Output the (x, y) coordinate of the center of the cell containing the given text.  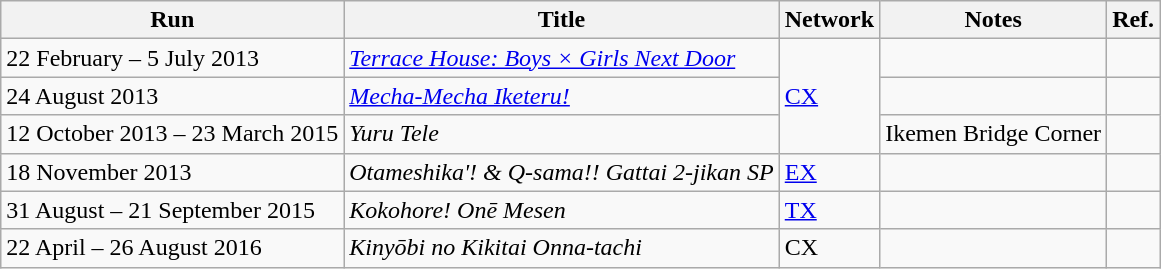
Kokohore! Onē Mesen (562, 210)
22 April – 26 August 2016 (172, 248)
Run (172, 20)
EX (829, 172)
24 August 2013 (172, 96)
TX (829, 210)
Yuru Tele (562, 134)
Title (562, 20)
Ikemen Bridge Corner (994, 134)
Mecha-Mecha Iketeru! (562, 96)
18 November 2013 (172, 172)
31 August – 21 September 2015 (172, 210)
Otameshika'! & Q-sama!! Gattai 2-jikan SP (562, 172)
22 February – 5 July 2013 (172, 58)
Terrace House: Boys × Girls Next Door (562, 58)
Ref. (1134, 20)
Kinyōbi no Kikitai Onna-tachi (562, 248)
Notes (994, 20)
12 October 2013 – 23 March 2015 (172, 134)
Network (829, 20)
